Detect which cell encompasses the target text, then output its (X, Y) center coordinate. 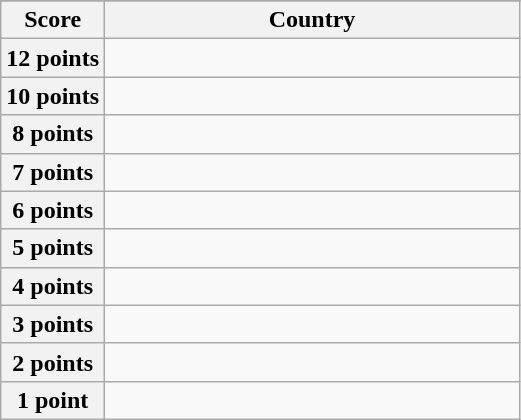
Score (53, 20)
12 points (53, 58)
6 points (53, 210)
1 point (53, 400)
8 points (53, 134)
Country (312, 20)
4 points (53, 286)
7 points (53, 172)
10 points (53, 96)
2 points (53, 362)
5 points (53, 248)
3 points (53, 324)
